Extract the (X, Y) coordinate from the center of the cell holding the provided text.  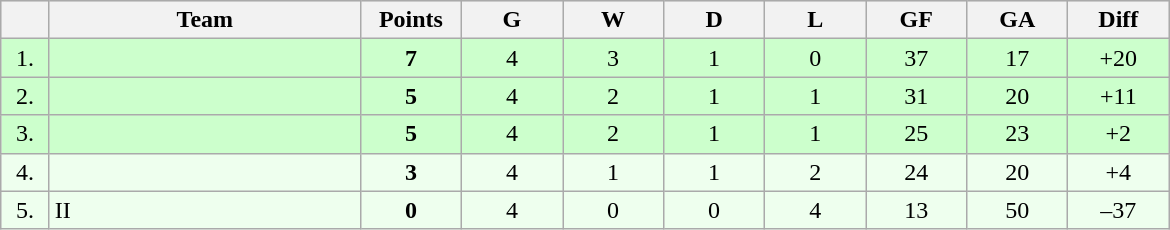
L (816, 20)
W (612, 20)
5. (26, 210)
D (714, 20)
13 (916, 210)
17 (1018, 58)
Team (204, 20)
4. (26, 172)
+20 (1118, 58)
–37 (1118, 210)
GF (916, 20)
37 (916, 58)
50 (1018, 210)
Points (410, 20)
7 (410, 58)
+2 (1118, 134)
31 (916, 96)
II (204, 210)
24 (916, 172)
Diff (1118, 20)
3. (26, 134)
G (512, 20)
2. (26, 96)
+4 (1118, 172)
23 (1018, 134)
1. (26, 58)
+11 (1118, 96)
25 (916, 134)
GA (1018, 20)
